For the text-containing cell, return its midpoint in [X, Y] coordinate format. 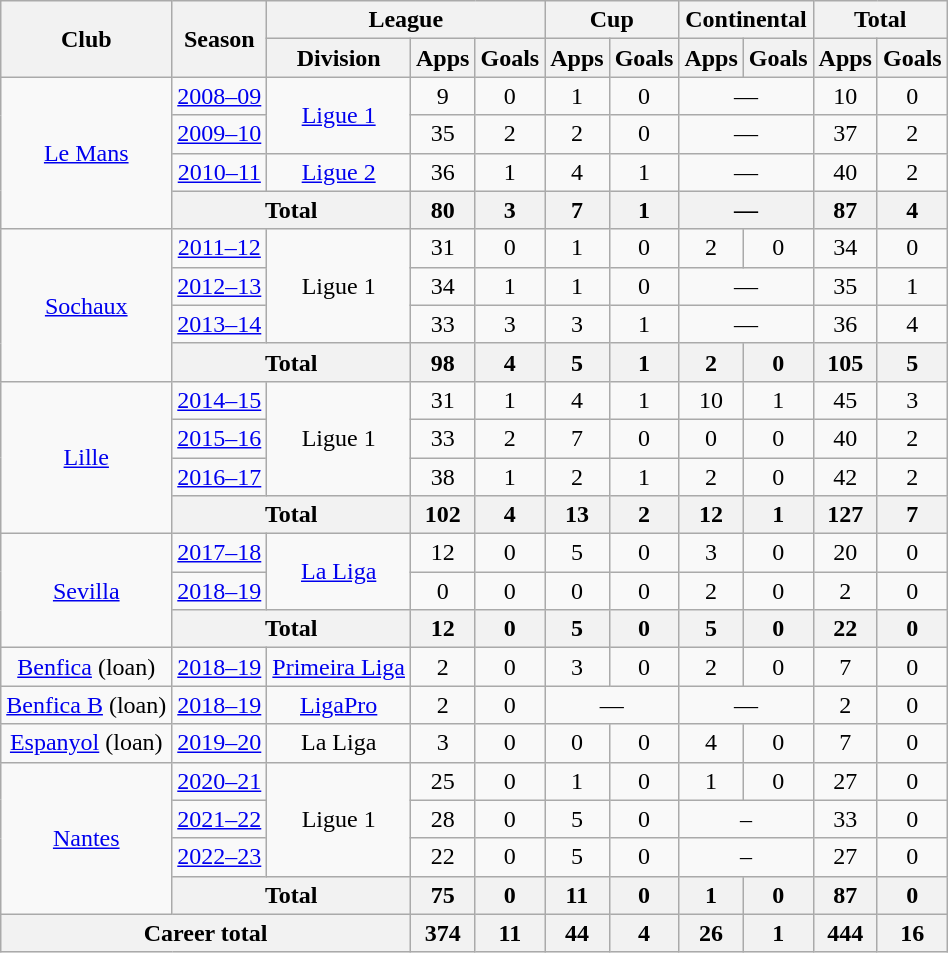
16 [912, 933]
2008–09 [220, 96]
Le Mans [86, 153]
75 [443, 895]
Season [220, 39]
2015–16 [220, 438]
LigaPro [339, 705]
League [406, 20]
Continental [746, 20]
13 [577, 515]
2016–17 [220, 477]
Espanyol (loan) [86, 743]
Club [86, 39]
2011–12 [220, 248]
Benfica B (loan) [86, 705]
2009–10 [220, 134]
2017–18 [220, 553]
Career total [206, 933]
2019–20 [220, 743]
44 [577, 933]
Nantes [86, 838]
2013–14 [220, 324]
42 [845, 477]
127 [845, 515]
2010–11 [220, 172]
9 [443, 96]
38 [443, 477]
80 [443, 210]
20 [845, 553]
102 [443, 515]
Primeira Liga [339, 667]
Cup [612, 20]
2012–13 [220, 286]
Lille [86, 457]
Sevilla [86, 591]
374 [443, 933]
45 [845, 400]
2020–21 [220, 781]
37 [845, 134]
105 [845, 362]
2021–22 [220, 819]
26 [711, 933]
98 [443, 362]
2022–23 [220, 857]
28 [443, 819]
Benfica (loan) [86, 667]
2014–15 [220, 400]
444 [845, 933]
Division [339, 58]
Ligue 2 [339, 172]
Sochaux [86, 305]
25 [443, 781]
